Capture the cell that displays the provided text and extract its (X, Y) central coordinate. 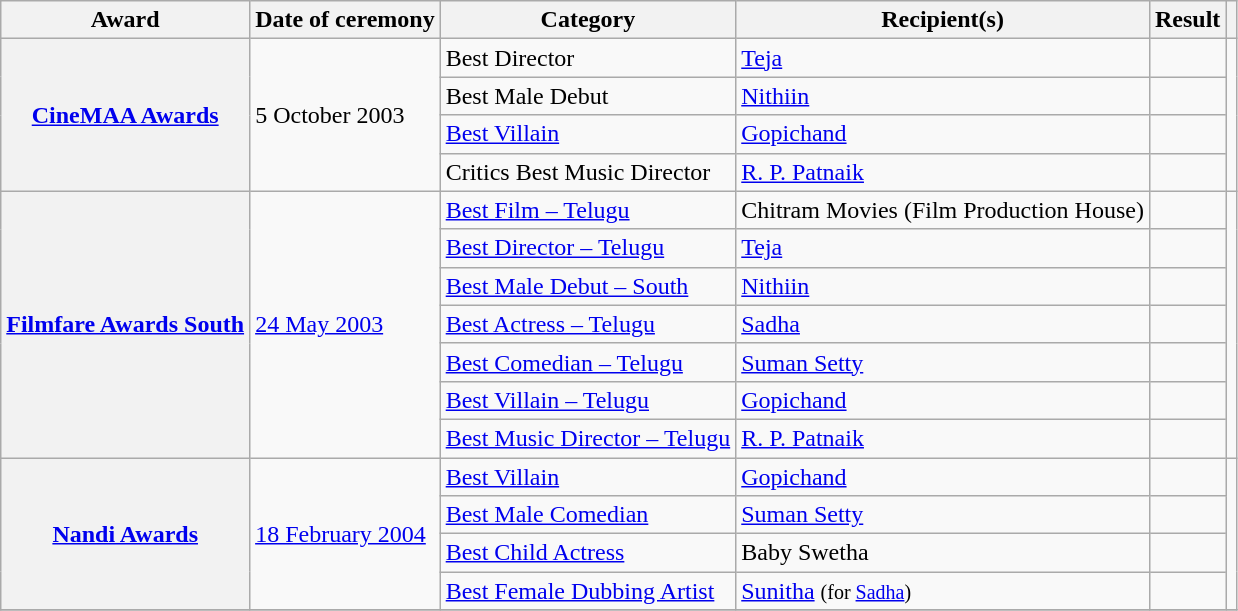
Result (1187, 20)
Best Villain – Telugu (588, 400)
Best Film – Telugu (588, 210)
24 May 2003 (346, 324)
Category (588, 20)
Filmfare Awards South (126, 324)
Best Music Director – Telugu (588, 438)
Award (126, 20)
Best Director (588, 58)
Best Male Debut – South (588, 286)
5 October 2003 (346, 115)
Critics Best Music Director (588, 172)
Chitram Movies (Film Production House) (943, 210)
Sunitha (for Sadha) (943, 591)
Baby Swetha (943, 553)
Best Director – Telugu (588, 248)
Best Child Actress (588, 553)
Best Male Debut (588, 96)
Nandi Awards (126, 534)
Best Actress – Telugu (588, 324)
Best Male Comedian (588, 515)
Date of ceremony (346, 20)
18 February 2004 (346, 534)
Sadha (943, 324)
Best Comedian – Telugu (588, 362)
Recipient(s) (943, 20)
CineMAA Awards (126, 115)
Best Female Dubbing Artist (588, 591)
